Provide the (X, Y) coordinate of the cell's center where the given text is located.  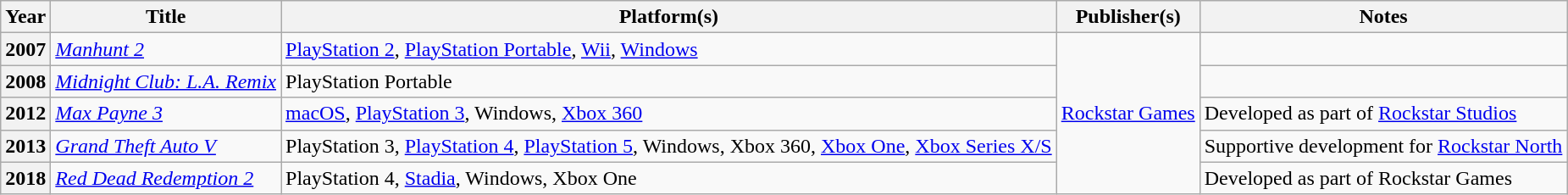
Title (166, 17)
2007 (25, 49)
PlayStation 3, PlayStation 4, PlayStation 5, Windows, Xbox 360, Xbox One, Xbox Series X/S (669, 146)
Publisher(s) (1128, 17)
2012 (25, 114)
2018 (25, 178)
Manhunt 2 (166, 49)
PlayStation Portable (669, 81)
Platform(s) (669, 17)
Grand Theft Auto V (166, 146)
Developed as part of Rockstar Games (1383, 178)
Max Payne 3 (166, 114)
PlayStation 2, PlayStation Portable, Wii, Windows (669, 49)
Midnight Club: L.A. Remix (166, 81)
Rockstar Games (1128, 114)
Red Dead Redemption 2 (166, 178)
macOS, PlayStation 3, Windows, Xbox 360 (669, 114)
Notes (1383, 17)
PlayStation 4, Stadia, Windows, Xbox One (669, 178)
Developed as part of Rockstar Studios (1383, 114)
Year (25, 17)
2013 (25, 146)
2008 (25, 81)
Supportive development for Rockstar North (1383, 146)
